Capture the cell that displays the provided text and extract its [X, Y] central coordinate. 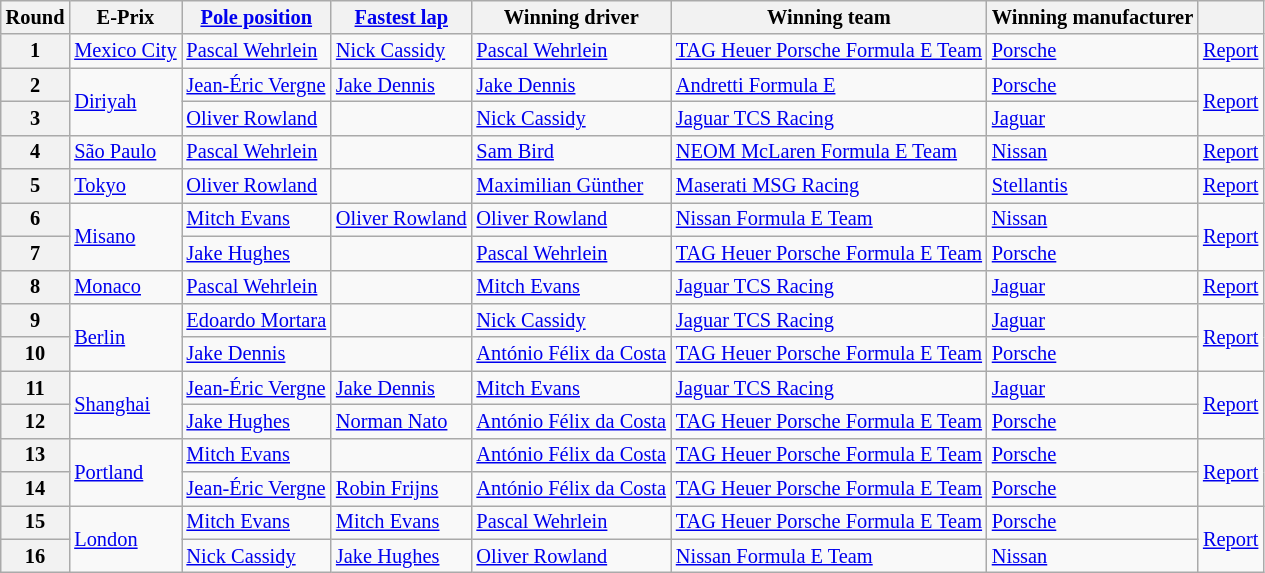
16 [36, 556]
Edoardo Mortara [257, 320]
Shanghai [125, 404]
6 [36, 219]
15 [36, 522]
Round [36, 17]
Tokyo [125, 186]
3 [36, 118]
4 [36, 152]
E-Prix [125, 17]
Sam Bird [572, 152]
Andretti Formula E [829, 85]
Robin Frijns [401, 489]
Misano [125, 236]
Winning team [829, 17]
Maximilian Günther [572, 186]
Stellantis [1092, 186]
Winning driver [572, 17]
7 [36, 253]
1 [36, 51]
10 [36, 354]
14 [36, 489]
Norman Nato [401, 421]
Monaco [125, 287]
Mexico City [125, 51]
Pole position [257, 17]
11 [36, 388]
8 [36, 287]
13 [36, 455]
Winning manufacturer [1092, 17]
12 [36, 421]
Berlin [125, 336]
London [125, 538]
9 [36, 320]
São Paulo [125, 152]
5 [36, 186]
Fastest lap [401, 17]
2 [36, 85]
NEOM McLaren Formula E Team [829, 152]
Diriyah [125, 102]
Maserati MSG Racing [829, 186]
Portland [125, 472]
